Determine the [x, y] coordinate at the center of the cell enclosing the given text.  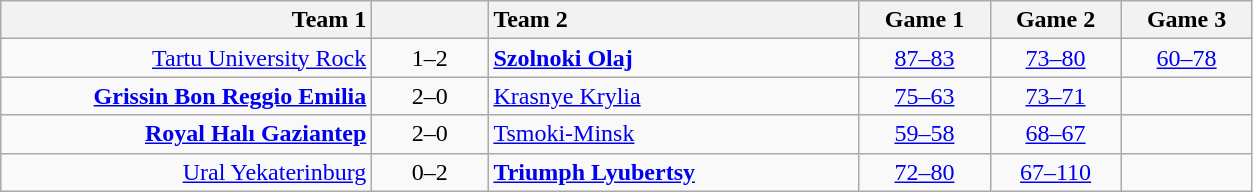
73–71 [1056, 96]
1–2 [430, 58]
75–63 [924, 96]
Game 2 [1056, 20]
72–80 [924, 172]
87–83 [924, 58]
67–110 [1056, 172]
59–58 [924, 134]
Tartu University Rock [186, 58]
60–78 [1186, 58]
Team 2 [674, 20]
Grissin Bon Reggio Emilia [186, 96]
73–80 [1056, 58]
Team 1 [186, 20]
Tsmoki-Minsk [674, 134]
Game 1 [924, 20]
68–67 [1056, 134]
0–2 [430, 172]
Ural Yekaterinburg [186, 172]
Krasnye Krylia [674, 96]
Royal Halı Gaziantep [186, 134]
Game 3 [1186, 20]
Szolnoki Olaj [674, 58]
Triumph Lyubertsy [674, 172]
